Scan for the cell matching the given text and deliver its [x, y] coordinate at center. 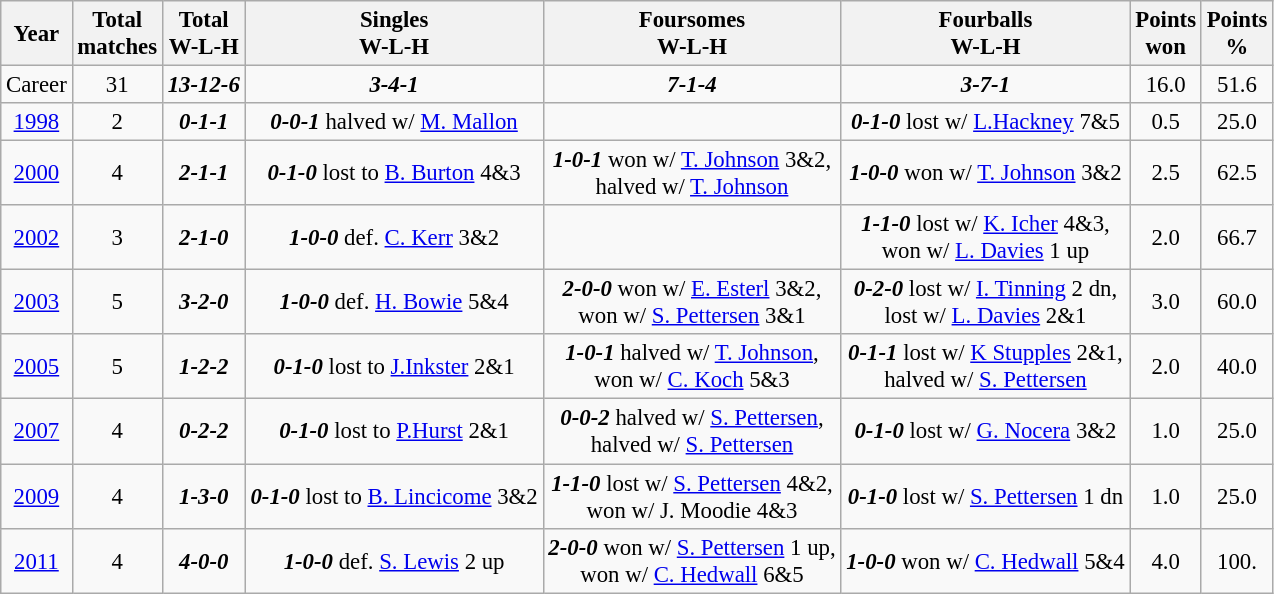
Points% [1236, 34]
1-0-0 won w/ C. Hedwall 5&4 [986, 560]
1-2-2 [204, 366]
0-1-0 lost w/ G. Nocera 3&2 [986, 432]
60.0 [1236, 302]
2-0-0 won w/ S. Pettersen 1 up,won w/ C. Hedwall 6&5 [692, 560]
2005 [36, 366]
3 [117, 238]
FoursomesW-L-H [692, 34]
0-0-2 halved w/ S. Pettersen,halved w/ S. Pettersen [692, 432]
1-0-0 def. H. Bowie 5&4 [394, 302]
2007 [36, 432]
100. [1236, 560]
0-0-1 halved w/ M. Mallon [394, 122]
0-1-1 lost w/ K Stupples 2&1,halved w/ S. Pettersen [986, 366]
4-0-0 [204, 560]
Totalmatches [117, 34]
Career [36, 85]
2009 [36, 496]
3-7-1 [986, 85]
1-0-0 won w/ T. Johnson 3&2 [986, 174]
0-1-0 lost to P.Hurst 2&1 [394, 432]
7-1-4 [692, 85]
62.5 [1236, 174]
1-3-0 [204, 496]
2.5 [1166, 174]
16.0 [1166, 85]
2 [117, 122]
0.5 [1166, 122]
1998 [36, 122]
SinglesW-L-H [394, 34]
0-1-0 lost w/ L.Hackney 7&5 [986, 122]
2-1-0 [204, 238]
0-1-0 lost to B. Burton 4&3 [394, 174]
1-1-0 lost w/ K. Icher 4&3,won w/ L. Davies 1 up [986, 238]
FourballsW-L-H [986, 34]
2011 [36, 560]
2000 [36, 174]
1-0-0 def. C. Kerr 3&2 [394, 238]
0-1-0 lost to J.Inkster 2&1 [394, 366]
0-1-1 [204, 122]
0-1-0 lost w/ S. Pettersen 1 dn [986, 496]
4.0 [1166, 560]
3-4-1 [394, 85]
51.6 [1236, 85]
40.0 [1236, 366]
2002 [36, 238]
1-1-0 lost w/ S. Pettersen 4&2,won w/ J. Moodie 4&3 [692, 496]
1-0-1 won w/ T. Johnson 3&2,halved w/ T. Johnson [692, 174]
Year [36, 34]
Pointswon [1166, 34]
0-2-0 lost w/ I. Tinning 2 dn, lost w/ L. Davies 2&1 [986, 302]
2003 [36, 302]
2-1-1 [204, 174]
0-1-0 lost to B. Lincicome 3&2 [394, 496]
31 [117, 85]
13-12-6 [204, 85]
0-2-2 [204, 432]
3-2-0 [204, 302]
3.0 [1166, 302]
TotalW-L-H [204, 34]
1-0-0 def. S. Lewis 2 up [394, 560]
2-0-0 won w/ E. Esterl 3&2,won w/ S. Pettersen 3&1 [692, 302]
1-0-1 halved w/ T. Johnson,won w/ C. Koch 5&3 [692, 366]
66.7 [1236, 238]
